Output the (x, y) coordinate of the center of the cell containing the given text.  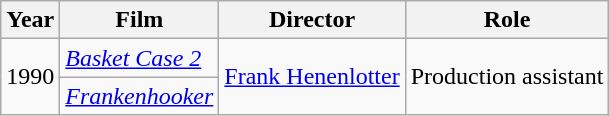
Film (140, 20)
1990 (30, 77)
Frankenhooker (140, 96)
Director (312, 20)
Basket Case 2 (140, 58)
Production assistant (507, 77)
Year (30, 20)
Role (507, 20)
Frank Henenlotter (312, 77)
